Extract the (X, Y) coordinate from the center of the cell holding the provided text.  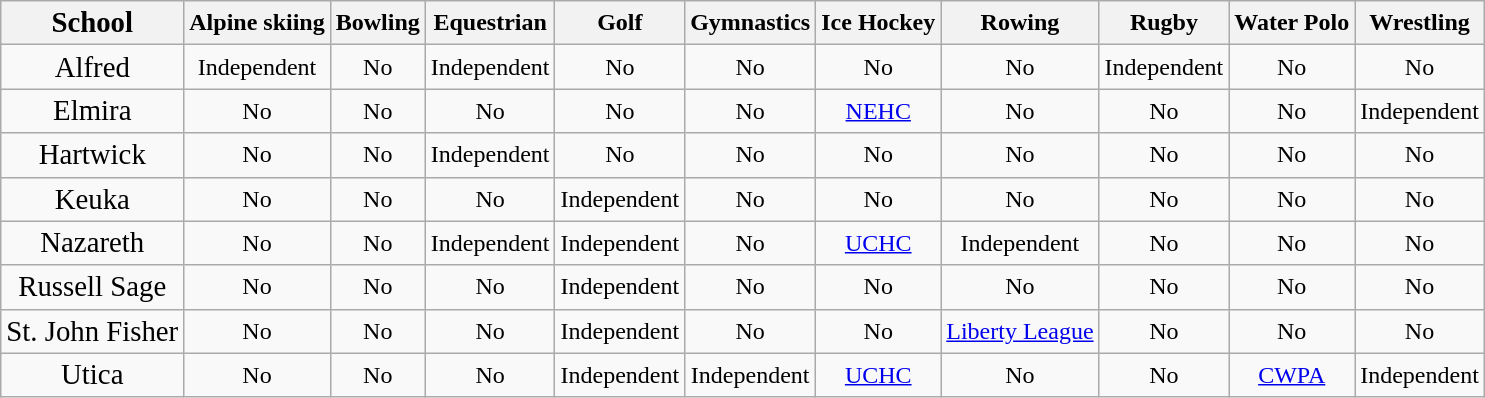
Russell Sage (92, 287)
Hartwick (92, 155)
NEHC (878, 111)
Rugby (1164, 23)
Alpine skiing (257, 23)
Utica (92, 375)
Gymnastics (750, 23)
Equestrian (490, 23)
Elmira (92, 111)
Liberty League (1020, 331)
Wrestling (1420, 23)
CWPA (1292, 375)
Rowing (1020, 23)
St. John Fisher (92, 331)
School (92, 23)
Water Polo (1292, 23)
Golf (620, 23)
Keuka (92, 199)
Bowling (378, 23)
Nazareth (92, 243)
Ice Hockey (878, 23)
Alfred (92, 67)
